Determine the (x, y) coordinate at the center of the cell enclosing the given text.  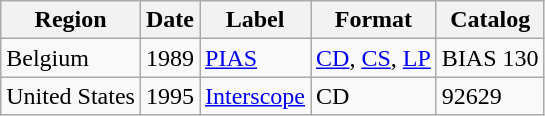
Belgium (71, 58)
United States (71, 96)
1989 (170, 58)
PIAS (256, 58)
92629 (490, 96)
Region (71, 20)
Format (374, 20)
CD, CS, LP (374, 58)
CD (374, 96)
Date (170, 20)
Interscope (256, 96)
Label (256, 20)
BIAS 130 (490, 58)
Catalog (490, 20)
1995 (170, 96)
